Extract the [X, Y] coordinate from the center of the cell holding the provided text.  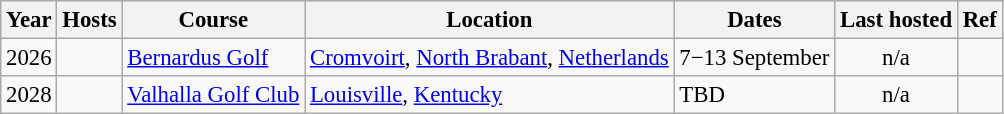
7−13 September [754, 58]
Dates [754, 20]
2028 [29, 95]
Last hosted [896, 20]
Ref [980, 20]
Location [490, 20]
Cromvoirt, North Brabant, Netherlands [490, 58]
Hosts [90, 20]
Year [29, 20]
Louisville, Kentucky [490, 95]
Valhalla Golf Club [214, 95]
2026 [29, 58]
TBD [754, 95]
Course [214, 20]
Bernardus Golf [214, 58]
